Find where the given text appears and provide that cell's center as (x, y) coordinate. 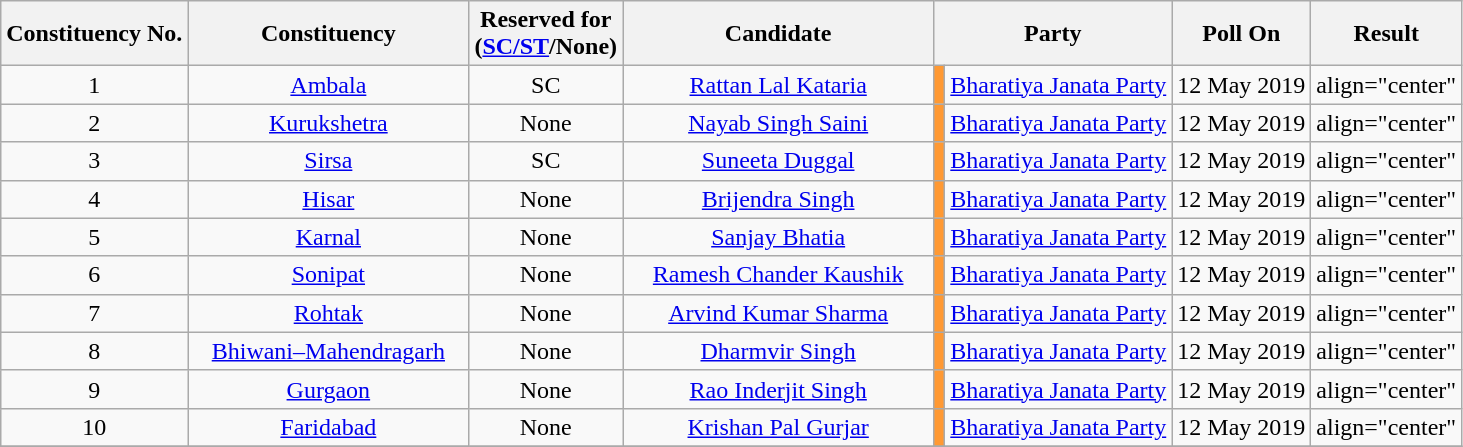
Candidate (778, 34)
Ramesh Chander Kaushik (778, 275)
Poll On (1242, 34)
Faridabad (328, 427)
Result (1386, 34)
Nayab Singh Saini (778, 123)
10 (94, 427)
Arvind Kumar Sharma (778, 313)
Party (1053, 34)
Constituency No. (94, 34)
3 (94, 161)
Hisar (328, 199)
Rattan Lal Kataria (778, 85)
1 (94, 85)
Bhiwani–Mahendragarh (328, 351)
4 (94, 199)
Rao Inderjit Singh (778, 389)
Karnal (328, 237)
5 (94, 237)
7 (94, 313)
Reserved for(SC/ST/None) (546, 34)
Sirsa (328, 161)
Rohtak (328, 313)
Suneeta Duggal (778, 161)
Krishan Pal Gurjar (778, 427)
8 (94, 351)
6 (94, 275)
9 (94, 389)
Kurukshetra (328, 123)
2 (94, 123)
Dharmvir Singh (778, 351)
Sonipat (328, 275)
Brijendra Singh (778, 199)
Gurgaon (328, 389)
Sanjay Bhatia (778, 237)
Constituency (328, 34)
Ambala (328, 85)
